From the cell containing the given text, extract its center point as (x, y) coordinate. 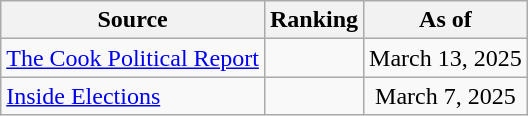
March 13, 2025 (446, 58)
As of (446, 20)
Inside Elections (133, 96)
March 7, 2025 (446, 96)
The Cook Political Report (133, 58)
Ranking (314, 20)
Source (133, 20)
